Scan for the cell matching the given text and deliver its (X, Y) coordinate at center. 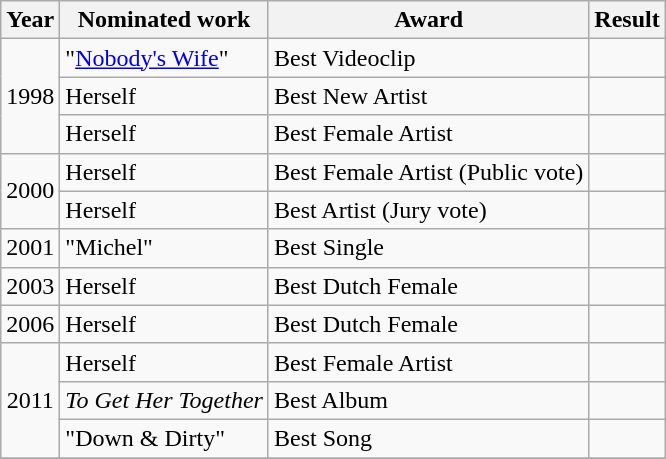
To Get Her Together (164, 400)
Best Female Artist (Public vote) (428, 172)
2011 (30, 400)
"Michel" (164, 248)
2000 (30, 191)
2006 (30, 324)
Year (30, 20)
Nominated work (164, 20)
Result (627, 20)
"Down & Dirty" (164, 438)
Award (428, 20)
Best Album (428, 400)
Best Song (428, 438)
"Nobody's Wife" (164, 58)
Best Artist (Jury vote) (428, 210)
2001 (30, 248)
1998 (30, 96)
Best Videoclip (428, 58)
Best New Artist (428, 96)
2003 (30, 286)
Best Single (428, 248)
